Pinpoint the cell where the given text exists, returning its [X, Y] midpoint coordinate. 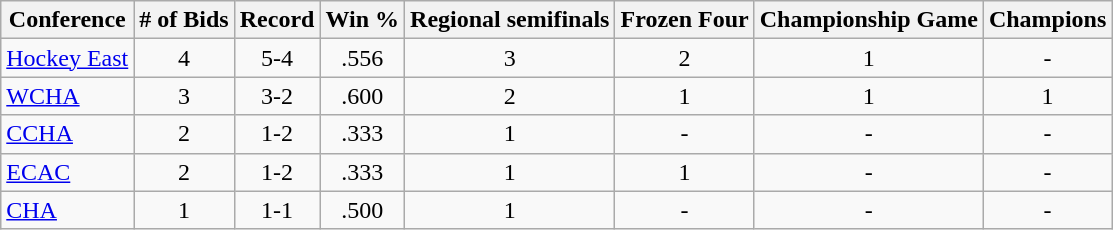
Champions [1047, 20]
Regional semifinals [510, 20]
4 [184, 58]
Championship Game [868, 20]
# of Bids [184, 20]
ECAC [68, 172]
WCHA [68, 96]
.500 [362, 210]
Record [277, 20]
5-4 [277, 58]
Hockey East [68, 58]
.600 [362, 96]
CHA [68, 210]
1-1 [277, 210]
Frozen Four [684, 20]
.556 [362, 58]
Conference [68, 20]
3-2 [277, 96]
Win % [362, 20]
CCHA [68, 134]
